Scan for the cell matching the given text and deliver its [x, y] coordinate at center. 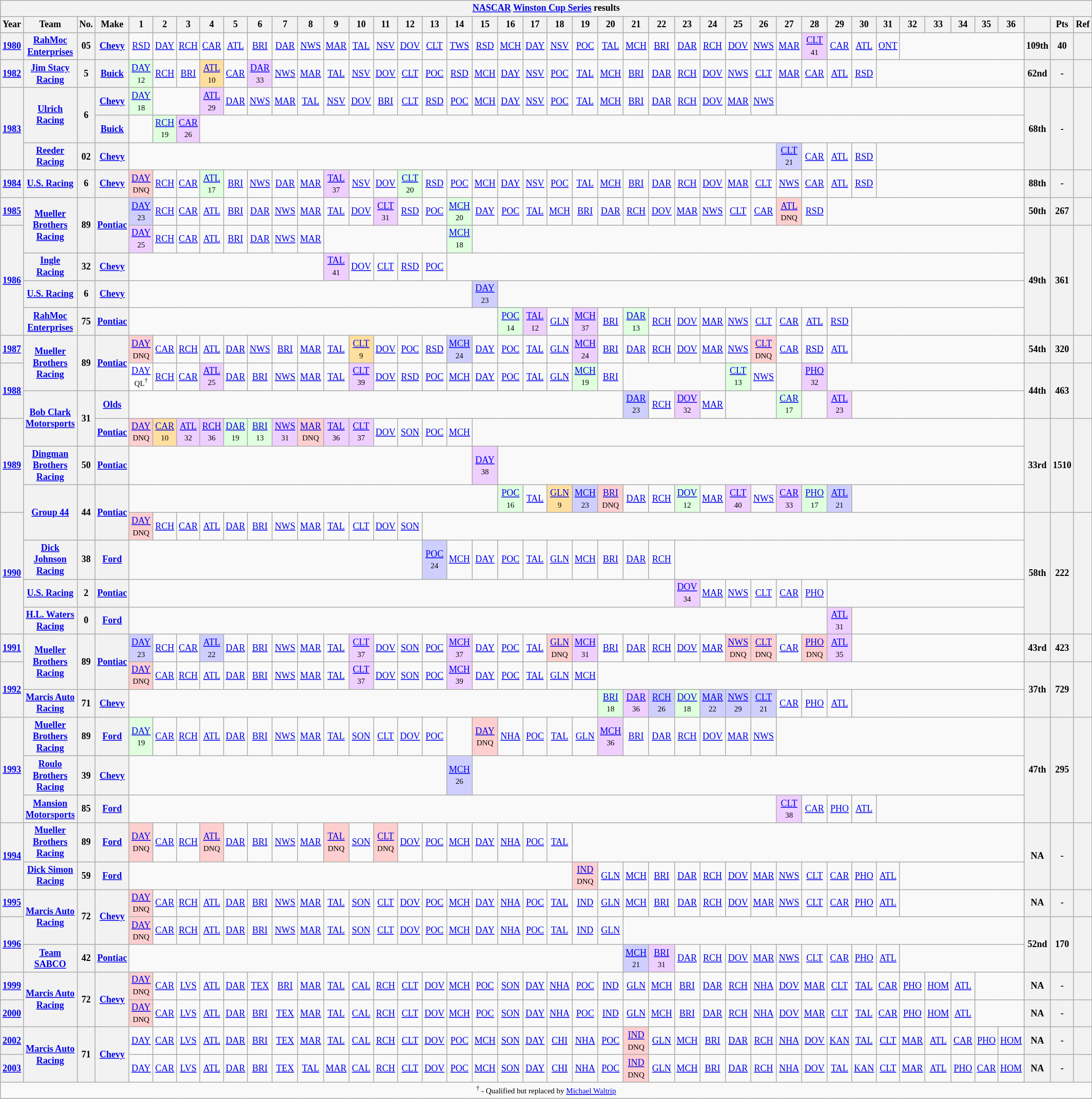
Team [50, 25]
DAR33 [260, 74]
PHO32 [814, 377]
1987 [12, 349]
10 [361, 25]
1994 [12, 856]
50 [86, 466]
ATL10 [212, 74]
29 [840, 25]
17 [535, 25]
DAR19 [235, 432]
DOV32 [687, 404]
† - Qualified but replaced by Michael Waltrip [546, 1090]
MCH26 [460, 776]
1985 [12, 211]
ATL25 [212, 377]
NWS29 [738, 703]
1991 [12, 648]
PHO17 [814, 499]
Team SABCO [50, 958]
BRIDNQ [611, 499]
DAR13 [636, 322]
CLT39 [361, 377]
1984 [12, 184]
ATL23 [840, 404]
68th [1038, 128]
1993 [12, 770]
26 [764, 25]
8 [310, 25]
MCH23 [585, 499]
50th [1038, 211]
02 [86, 157]
RCH36 [212, 432]
Roulo Brothers Racing [50, 776]
ATL17 [212, 184]
CLT31 [386, 211]
16 [511, 25]
34 [963, 25]
Reeder Racing [50, 157]
11 [386, 25]
Group 44 [50, 512]
MAR22 [713, 703]
CLT20 [410, 184]
Jim Stacy Racing [50, 74]
52nd [1038, 944]
CLT38 [789, 809]
BRI18 [611, 703]
361 [1062, 280]
39 [86, 776]
1 [141, 25]
TAL12 [535, 322]
DAY25 [141, 239]
TALDNQ [336, 842]
1510 [1062, 466]
Ulrich Racing [50, 115]
267 [1062, 211]
DAY12 [141, 74]
RCH26 [661, 703]
109th [1038, 46]
58th [1038, 574]
MCH19 [585, 377]
44th [1038, 391]
36 [1011, 25]
24 [713, 25]
Ingle Racing [50, 266]
Dick Simon Racing [50, 876]
1996 [12, 944]
MARDNQ [310, 432]
DOV18 [687, 703]
15 [485, 25]
MCH36 [611, 737]
21 [636, 25]
423 [1062, 648]
TAL36 [336, 432]
ATL31 [840, 621]
ATL35 [840, 648]
DOV34 [687, 593]
1980 [12, 46]
38 [86, 560]
1989 [12, 466]
1995 [12, 903]
170 [1062, 944]
DAYQL† [141, 377]
BRI31 [661, 958]
ATL29 [212, 101]
CLT13 [738, 377]
CLT41 [814, 46]
NWS31 [285, 432]
NWSDNQ [738, 648]
ATL32 [188, 432]
28 [814, 25]
37th [1038, 689]
35 [986, 25]
47th [1038, 770]
33rd [1038, 466]
POC16 [511, 499]
No. [86, 25]
25 [738, 25]
POC24 [435, 560]
DAR23 [636, 404]
44 [86, 512]
40 [1062, 46]
3 [188, 25]
POC14 [511, 322]
59 [86, 876]
20 [611, 25]
18 [560, 25]
33 [938, 25]
49th [1038, 280]
62nd [1038, 74]
4 [212, 25]
222 [1062, 574]
CLT9 [361, 349]
1990 [12, 574]
9 [336, 25]
2003 [12, 1069]
MCH21 [636, 958]
Year [12, 25]
43rd [1038, 648]
CAR26 [188, 129]
729 [1062, 689]
42 [86, 958]
27 [789, 25]
Pts [1062, 25]
1999 [12, 986]
GLNDNQ [560, 648]
2000 [12, 1013]
TAL37 [336, 184]
12 [410, 25]
ATL21 [840, 499]
Bob Clark Motorsports [50, 418]
Olds [112, 404]
295 [1062, 770]
PHODNQ [814, 648]
CAR17 [789, 404]
DAR36 [636, 703]
MCH18 [460, 239]
23 [687, 25]
Mansion Motorsports [50, 809]
Make [112, 25]
320 [1062, 349]
DAY19 [141, 737]
MCH20 [460, 211]
DAY18 [141, 101]
54th [1038, 349]
463 [1062, 391]
TAL41 [336, 266]
MCH31 [585, 648]
0 [86, 621]
30 [864, 25]
DOV12 [687, 499]
1988 [12, 391]
Ref [1083, 25]
CLT40 [738, 499]
MCH39 [460, 676]
TWS [460, 46]
88th [1038, 184]
H.L. Waters Racing [50, 621]
1986 [12, 280]
Dick Johnson Racing [50, 560]
7 [285, 25]
ONT [888, 46]
GLN9 [560, 499]
NASCAR Winston Cup Series results [546, 8]
75 [86, 322]
BRI13 [260, 432]
05 [86, 46]
85 [86, 809]
13 [435, 25]
DAY38 [485, 466]
RCH19 [165, 129]
Dingman Brothers Racing [50, 466]
1983 [12, 128]
19 [585, 25]
14 [460, 25]
ATL22 [212, 648]
CAR10 [165, 432]
1982 [12, 74]
1992 [12, 689]
CAR33 [789, 499]
2002 [12, 1041]
22 [661, 25]
